Locate the cell with the specified text and output its (X, Y) center coordinate. 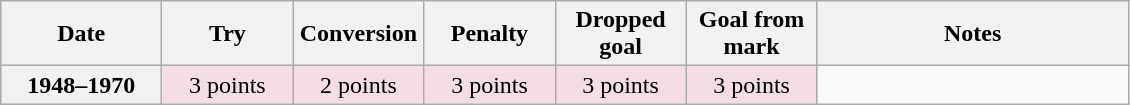
Goal from mark (752, 34)
Dropped goal (620, 34)
Notes (972, 34)
Conversion (358, 34)
Date (82, 34)
1948–1970 (82, 85)
2 points (358, 85)
Penalty (490, 34)
Try (228, 34)
